Locate the cell with the specified text and output its (X, Y) center coordinate. 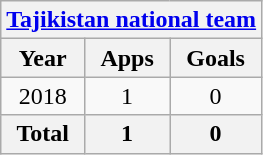
Tajikistan national team (132, 20)
Total (43, 134)
2018 (43, 96)
Apps (128, 58)
Year (43, 58)
Goals (216, 58)
